Return (x, y) of the center of cell containing provided text 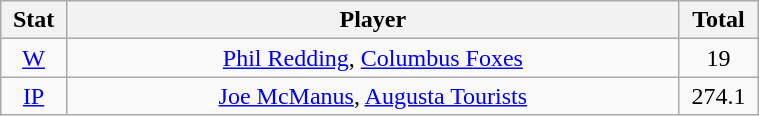
Joe McManus, Augusta Tourists (372, 96)
Phil Redding, Columbus Foxes (372, 58)
IP (34, 96)
W (34, 58)
19 (718, 58)
Total (718, 20)
Player (372, 20)
Stat (34, 20)
274.1 (718, 96)
